Return the [X, Y] coordinate for the center point of the cell that contains the specified text.  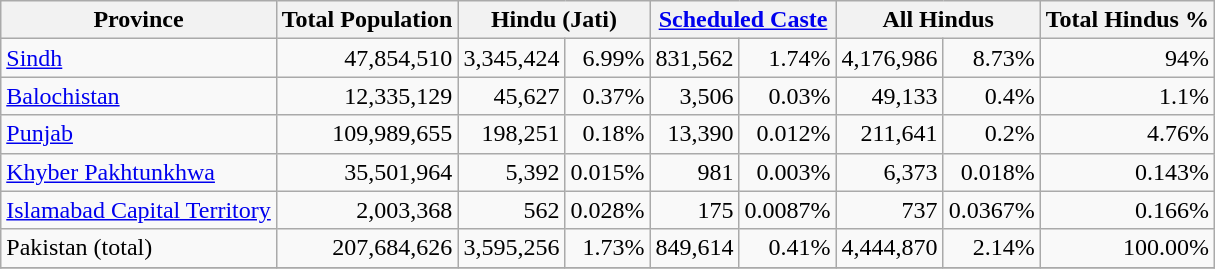
Pakistan (total) [139, 248]
2,003,368 [367, 210]
981 [694, 172]
0.003% [788, 172]
5,392 [512, 172]
0.0087% [788, 210]
Province [139, 20]
0.012% [788, 134]
3,595,256 [512, 248]
0.03% [788, 96]
All Hindus [938, 20]
175 [694, 210]
3,506 [694, 96]
35,501,964 [367, 172]
0.0367% [992, 210]
Total Hindus % [1127, 20]
207,684,626 [367, 248]
737 [890, 210]
849,614 [694, 248]
1.73% [608, 248]
0.2% [992, 134]
4,176,986 [890, 58]
Sindh [139, 58]
Balochistan [139, 96]
4,444,870 [890, 248]
Islamabad Capital Territory [139, 210]
Total Population [367, 20]
0.4% [992, 96]
45,627 [512, 96]
3,345,424 [512, 58]
Hindu (Jati) [554, 20]
94% [1127, 58]
47,854,510 [367, 58]
0.37% [608, 96]
4.76% [1127, 134]
0.018% [992, 172]
100.00% [1127, 248]
0.41% [788, 248]
211,641 [890, 134]
831,562 [694, 58]
562 [512, 210]
0.166% [1127, 210]
2.14% [992, 248]
1.74% [788, 58]
6,373 [890, 172]
12,335,129 [367, 96]
0.143% [1127, 172]
13,390 [694, 134]
Khyber Pakhtunkhwa [139, 172]
1.1% [1127, 96]
6.99% [608, 58]
Scheduled Caste [743, 20]
0.18% [608, 134]
0.015% [608, 172]
Punjab [139, 134]
0.028% [608, 210]
8.73% [992, 58]
198,251 [512, 134]
109,989,655 [367, 134]
49,133 [890, 96]
